Extract the (X, Y) coordinate from the center of the cell holding the provided text.  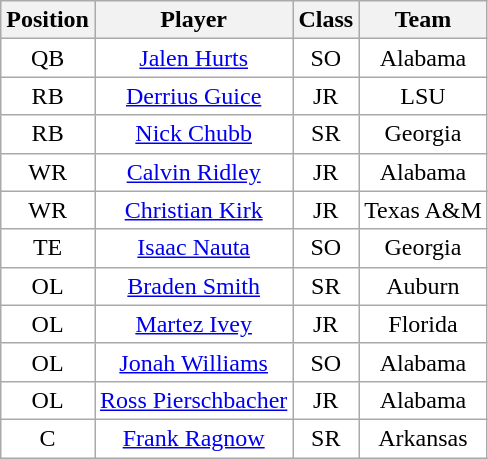
Christian Kirk (193, 210)
Texas A&M (424, 210)
Auburn (424, 286)
Derrius Guice (193, 96)
TE (48, 248)
Nick Chubb (193, 134)
Arkansas (424, 438)
Jonah Williams (193, 362)
Calvin Ridley (193, 172)
Position (48, 20)
QB (48, 58)
C (48, 438)
Florida (424, 324)
Jalen Hurts (193, 58)
Braden Smith (193, 286)
Martez Ivey (193, 324)
Class (326, 20)
Player (193, 20)
LSU (424, 96)
Team (424, 20)
Frank Ragnow (193, 438)
Ross Pierschbacher (193, 400)
Isaac Nauta (193, 248)
